Return (x, y) of the center of cell containing provided text 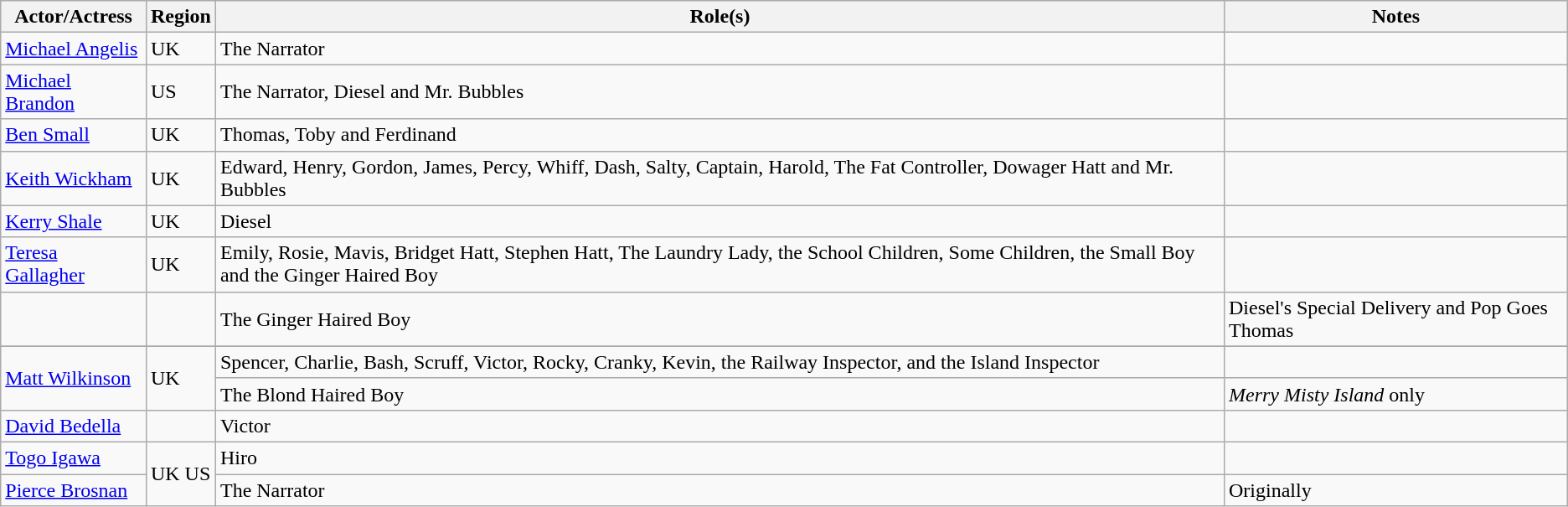
The Blond Haired Boy (720, 394)
Actor/Actress (74, 17)
David Bedella (74, 426)
US (181, 92)
Thomas, Toby and Ferdinand (720, 135)
Diesel (720, 221)
Emily, Rosie, Mavis, Bridget Hatt, Stephen Hatt, The Laundry Lady, the School Children, Some Children, the Small Boy and the Ginger Haired Boy (720, 265)
Keith Wickham (74, 178)
Edward, Henry, Gordon, James, Percy, Whiff, Dash, Salty, Captain, Harold, The Fat Controller, Dowager Hatt and Mr. Bubbles (720, 178)
Pierce Brosnan (74, 490)
Hiro (720, 458)
Spencer, Charlie, Bash, Scruff, Victor, Rocky, Cranky, Kevin, the Railway Inspector, and the Island Inspector (720, 362)
Role(s) (720, 17)
Notes (1395, 17)
Kerry Shale (74, 221)
Matt Wilkinson (74, 378)
Originally (1395, 490)
Ben Small (74, 135)
UK US (181, 473)
Victor (720, 426)
Togo Igawa (74, 458)
Diesel's Special Delivery and Pop Goes Thomas (1395, 318)
The Narrator, Diesel and Mr. Bubbles (720, 92)
Michael Brandon (74, 92)
Michael Angelis (74, 49)
Region (181, 17)
Teresa Gallagher (74, 265)
Merry Misty Island only (1395, 394)
The Ginger Haired Boy (720, 318)
